Identify which cell holds the provided text, then report its (X, Y) central coordinate. 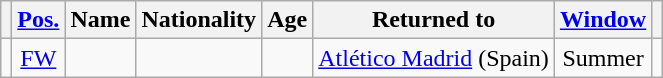
Summer (602, 58)
Returned to (434, 20)
Atlético Madrid (Spain) (434, 58)
Window (602, 20)
Nationality (199, 20)
Age (288, 20)
Name (100, 20)
FW (38, 58)
Pos. (38, 20)
